Locate the cell with the specified text and output its [X, Y] center coordinate. 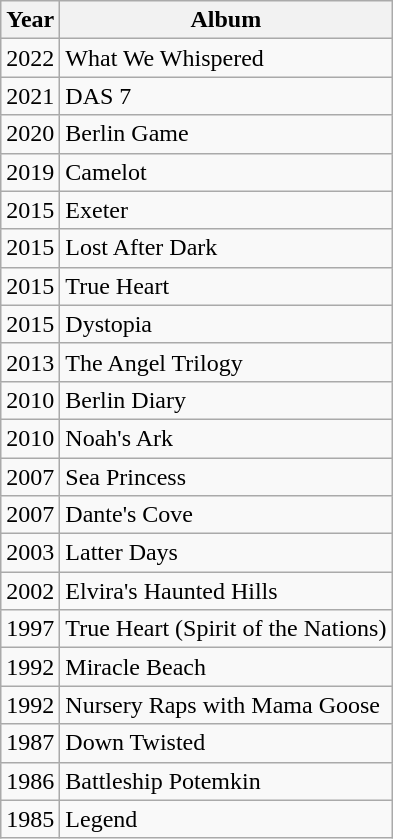
DAS 7 [226, 96]
Elvira's Haunted Hills [226, 591]
1985 [30, 819]
2022 [30, 58]
Legend [226, 819]
1986 [30, 781]
Battleship Potemkin [226, 781]
2013 [30, 362]
Dante's Cove [226, 515]
What We Whispered [226, 58]
2021 [30, 96]
Berlin Game [226, 134]
Down Twisted [226, 743]
Miracle Beach [226, 667]
Year [30, 20]
Exeter [226, 210]
1987 [30, 743]
Camelot [226, 172]
Sea Princess [226, 477]
Lost After Dark [226, 248]
Latter Days [226, 553]
Nursery Raps with Mama Goose [226, 705]
Album [226, 20]
2003 [30, 553]
The Angel Trilogy [226, 362]
Noah's Ark [226, 438]
2020 [30, 134]
2002 [30, 591]
True Heart [226, 286]
True Heart (Spirit of the Nations) [226, 629]
Berlin Diary [226, 400]
Dystopia [226, 324]
2019 [30, 172]
1997 [30, 629]
